Output the (X, Y) coordinate of the center of the cell containing the given text.  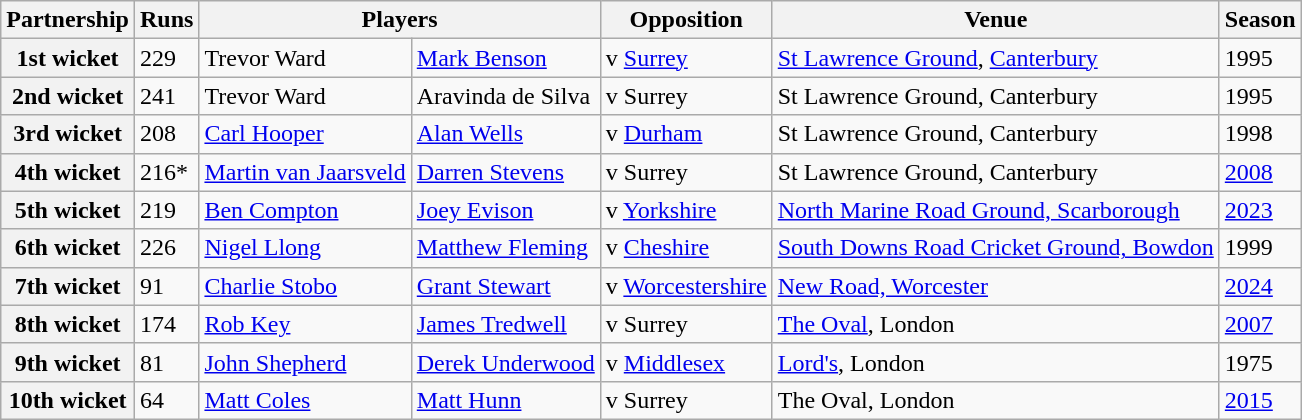
Players (400, 20)
2007 (1260, 324)
Runs (166, 20)
New Road, Worcester (996, 286)
2015 (1260, 400)
7th wicket (68, 286)
2008 (1260, 172)
Joey Evison (506, 210)
John Shepherd (305, 362)
Lord's, London (996, 362)
James Tredwell (506, 324)
South Downs Road Cricket Ground, Bowdon (996, 248)
208 (166, 134)
2nd wicket (68, 96)
v Durham (686, 134)
229 (166, 58)
64 (166, 400)
1st wicket (68, 58)
Darren Stevens (506, 172)
5th wicket (68, 210)
Alan Wells (506, 134)
10th wicket (68, 400)
1999 (1260, 248)
Matt Hunn (506, 400)
4th wicket (68, 172)
2024 (1260, 286)
81 (166, 362)
Mark Benson (506, 58)
1998 (1260, 134)
219 (166, 210)
1975 (1260, 362)
6th wicket (68, 248)
v Middlesex (686, 362)
91 (166, 286)
2023 (1260, 210)
3rd wicket (68, 134)
Season (1260, 20)
Derek Underwood (506, 362)
Venue (996, 20)
v Worcestershire (686, 286)
226 (166, 248)
216* (166, 172)
Carl Hooper (305, 134)
Matthew Fleming (506, 248)
174 (166, 324)
Partnership (68, 20)
Opposition (686, 20)
Nigel Llong (305, 248)
Matt Coles (305, 400)
Aravinda de Silva (506, 96)
Charlie Stobo (305, 286)
North Marine Road Ground, Scarborough (996, 210)
Martin van Jaarsveld (305, 172)
8th wicket (68, 324)
Ben Compton (305, 210)
241 (166, 96)
9th wicket (68, 362)
Grant Stewart (506, 286)
v Cheshire (686, 248)
Rob Key (305, 324)
v Yorkshire (686, 210)
